From the cell containing the given text, extract its center point as [x, y] coordinate. 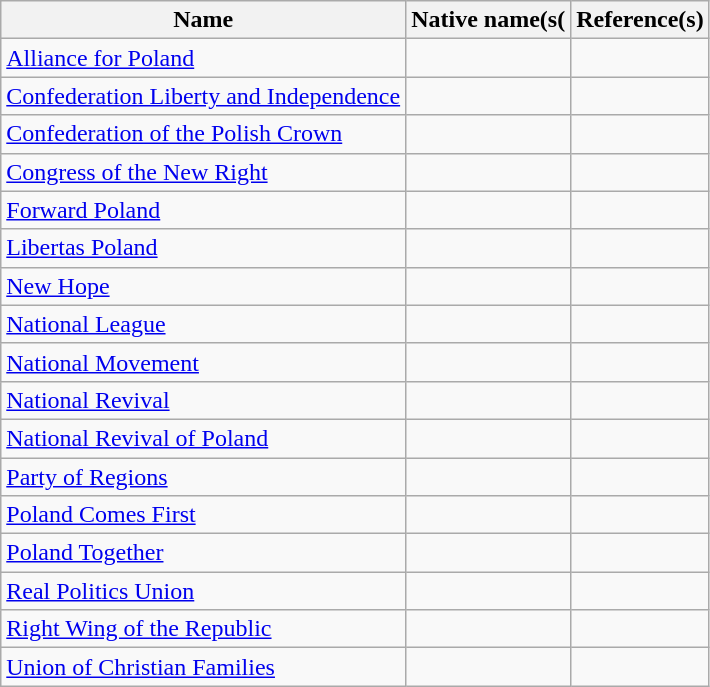
Native name(s( [488, 20]
Right Wing of the Republic [204, 629]
Party of Regions [204, 477]
Union of Christian Families [204, 667]
National Movement [204, 362]
Forward Poland [204, 210]
New Hope [204, 286]
Poland Together [204, 553]
Confederation of the Polish Crown [204, 134]
Confederation Liberty and Independence [204, 96]
Poland Comes First [204, 515]
Alliance for Poland [204, 58]
Real Politics Union [204, 591]
Name [204, 20]
National Revival of Poland [204, 438]
Congress of the New Right [204, 172]
National Revival [204, 400]
National League [204, 324]
Libertas Poland [204, 248]
Reference(s) [640, 20]
